Search for the cell housing the specified text and yield its (X, Y) center coordinate. 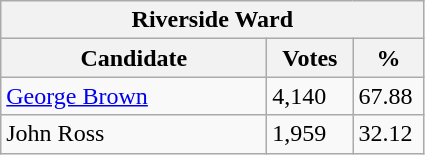
Candidate (134, 58)
George Brown (134, 96)
Riverside Ward (212, 20)
John Ross (134, 134)
% (388, 58)
4,140 (310, 96)
Votes (310, 58)
67.88 (388, 96)
1,959 (310, 134)
32.12 (388, 134)
